Capture the cell that displays the provided text and extract its (x, y) central coordinate. 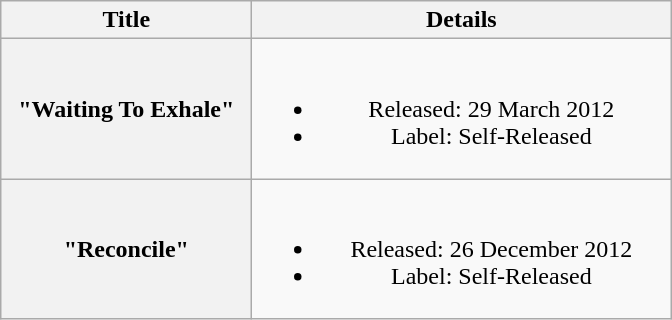
Released: 29 March 2012Label: Self-Released (462, 109)
Details (462, 20)
Released: 26 December 2012Label: Self-Released (462, 249)
"Waiting To Exhale" (126, 109)
"Reconcile" (126, 249)
Title (126, 20)
